Identify which cell holds the provided text, then report its (X, Y) central coordinate. 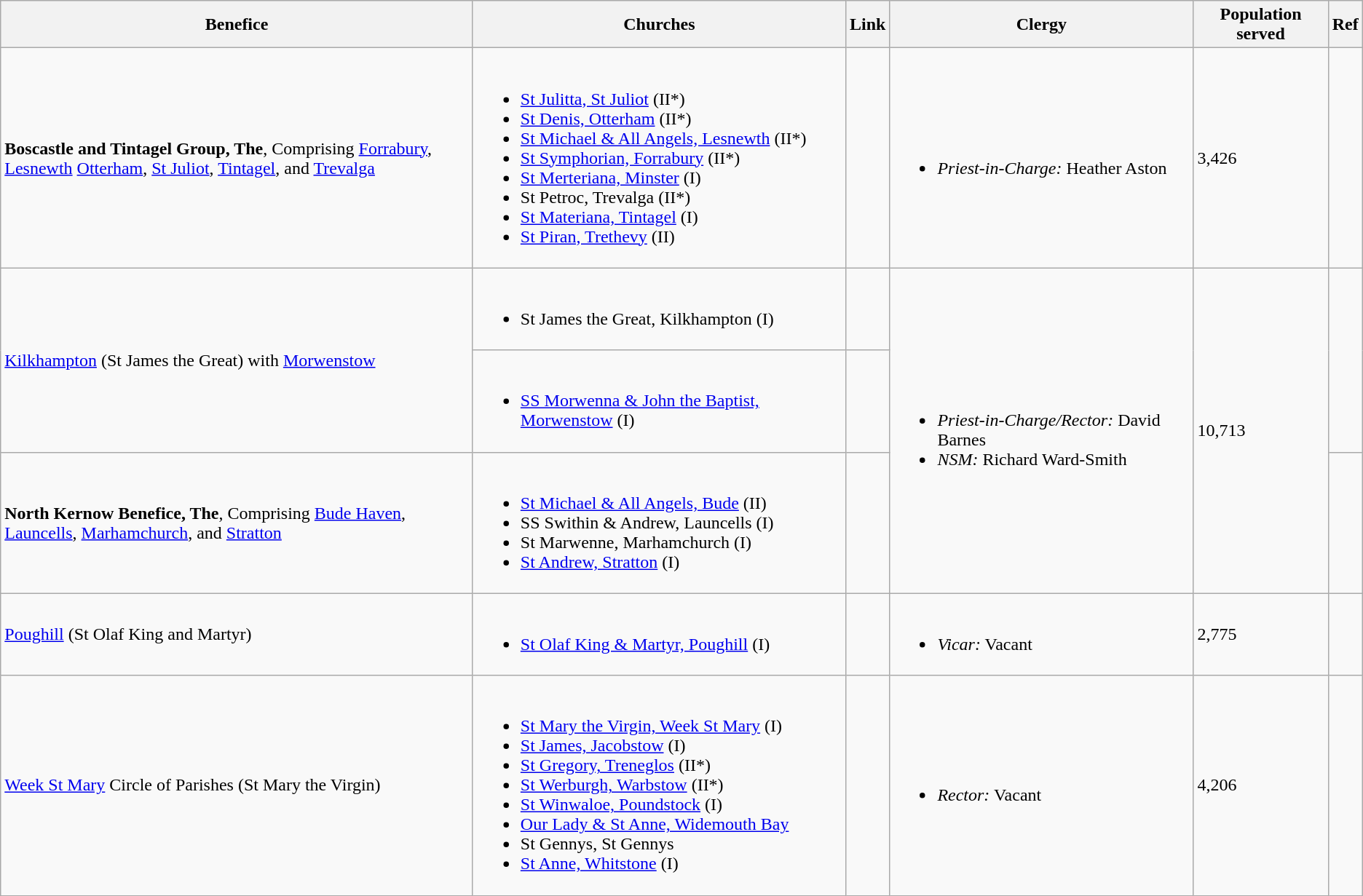
Poughill (St Olaf King and Martyr) (237, 635)
Boscastle and Tintagel Group, The, Comprising Forrabury, Lesnewth Otterham, St Juliot, Tintagel, and Trevalga (237, 158)
Vicar: Vacant (1041, 635)
2,775 (1261, 635)
Churches (659, 25)
Rector: Vacant (1041, 785)
Population served (1261, 25)
3,426 (1261, 158)
St James the Great, Kilkhampton (I) (659, 309)
St Olaf King & Martyr, Poughill (I) (659, 635)
St Michael & All Angels, Bude (II)SS Swithin & Andrew, Launcells (I)St Marwenne, Marhamchurch (I)St Andrew, Stratton (I) (659, 523)
10,713 (1261, 431)
Link (867, 25)
Week St Mary Circle of Parishes (St Mary the Virgin) (237, 785)
4,206 (1261, 785)
Priest-in-Charge/Rector: David BarnesNSM: Richard Ward-Smith (1041, 431)
Clergy (1041, 25)
SS Morwenna & John the Baptist, Morwenstow (I) (659, 401)
Kilkhampton (St James the Great) with Morwenstow (237, 360)
Ref (1346, 25)
Benefice (237, 25)
North Kernow Benefice, The, Comprising Bude Haven, Launcells, Marhamchurch, and Stratton (237, 523)
Priest-in-Charge: Heather Aston (1041, 158)
